Return [X, Y] of the center of cell containing provided text 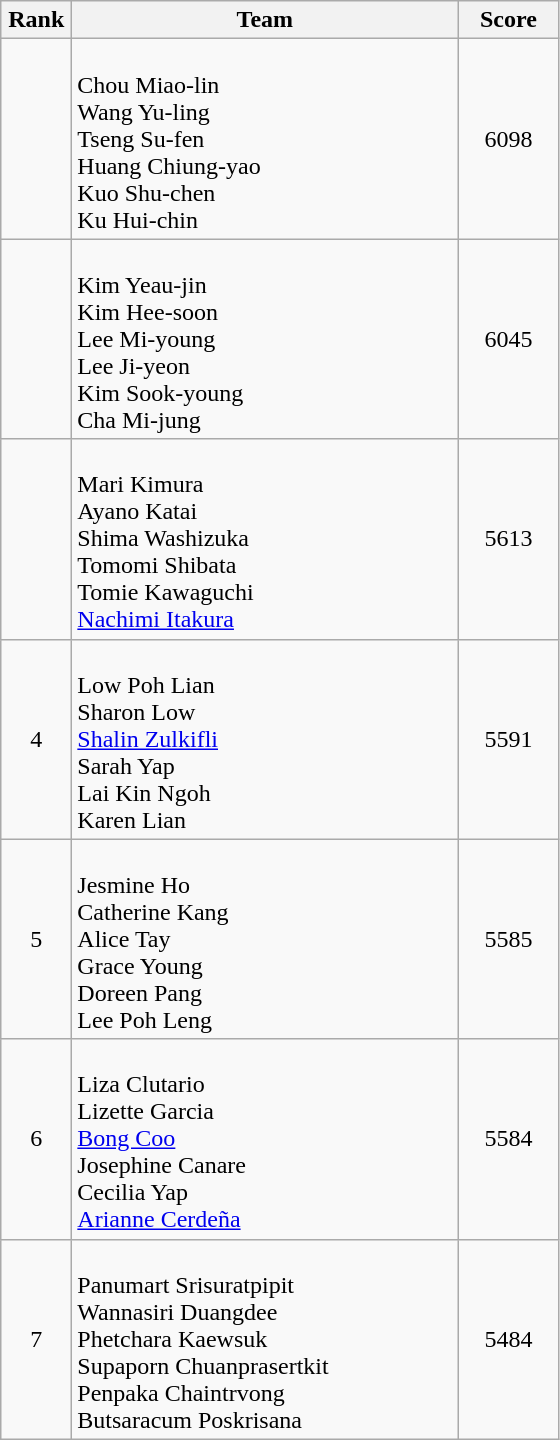
5585 [508, 939]
Score [508, 20]
Mari KimuraAyano KataiShima WashizukaTomomi ShibataTomie KawaguchiNachimi Itakura [265, 539]
6 [36, 1139]
Jesmine HoCatherine KangAlice TayGrace YoungDoreen PangLee Poh Leng [265, 939]
6098 [508, 139]
5591 [508, 739]
5584 [508, 1139]
Kim Yeau-jinKim Hee-soonLee Mi-youngLee Ji-yeonKim Sook-youngCha Mi-jung [265, 339]
Low Poh LianSharon LowShalin ZulkifliSarah YapLai Kin NgohKaren Lian [265, 739]
Panumart SrisuratpipitWannasiri DuangdeePhetchara KaewsukSupaporn ChuanprasertkitPenpaka ChaintrvongButsaracum Poskrisana [265, 1339]
5 [36, 939]
Team [265, 20]
4 [36, 739]
7 [36, 1339]
6045 [508, 339]
5484 [508, 1339]
Rank [36, 20]
Liza ClutarioLizette GarciaBong CooJosephine CanareCecilia YapArianne Cerdeña [265, 1139]
5613 [508, 539]
Chou Miao-linWang Yu-lingTseng Su-fenHuang Chiung-yaoKuo Shu-chenKu Hui-chin [265, 139]
